Locate the cell with the specified text and output its (x, y) center coordinate. 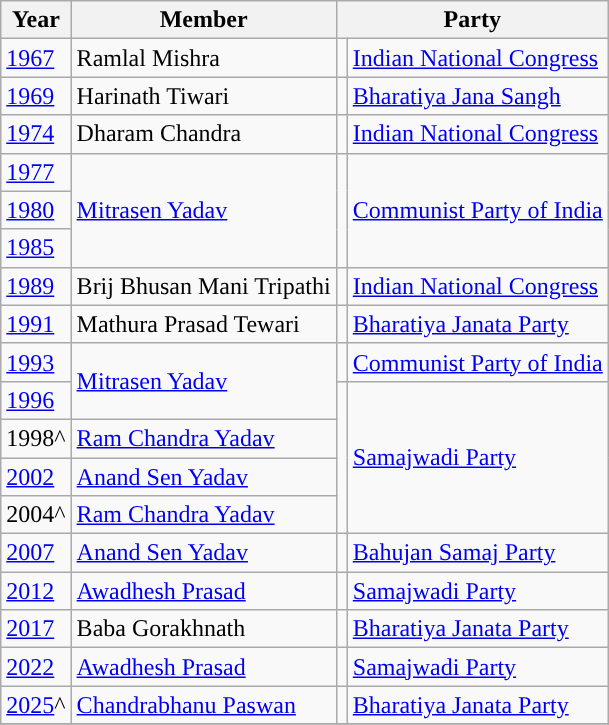
Bahujan Samaj Party (478, 553)
1969 (36, 96)
Brij Bhusan Mani Tripathi (204, 286)
1980 (36, 210)
Mathura Prasad Tewari (204, 324)
2007 (36, 553)
2025^ (36, 705)
Dharam Chandra (204, 134)
2012 (36, 591)
1977 (36, 172)
2017 (36, 629)
1991 (36, 324)
1996 (36, 400)
2004^ (36, 515)
1967 (36, 58)
Ramlal Mishra (204, 58)
Baba Gorakhnath (204, 629)
1985 (36, 248)
1989 (36, 286)
Chandrabhanu Paswan (204, 705)
1998^ (36, 438)
Bharatiya Jana Sangh (478, 96)
Harinath Tiwari (204, 96)
1974 (36, 134)
Year (36, 20)
Member (204, 20)
1993 (36, 362)
2002 (36, 477)
Party (472, 20)
2022 (36, 667)
